Search for the cell housing the specified text and yield its (X, Y) center coordinate. 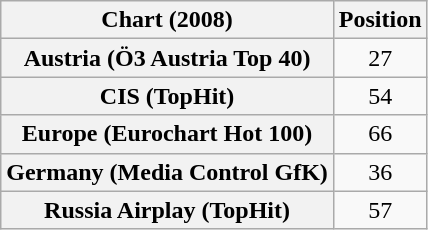
Position (380, 20)
27 (380, 58)
Russia Airplay (TopHit) (168, 210)
Austria (Ö3 Austria Top 40) (168, 58)
57 (380, 210)
36 (380, 172)
54 (380, 96)
Europe (Eurochart Hot 100) (168, 134)
CIS (TopHit) (168, 96)
66 (380, 134)
Chart (2008) (168, 20)
Germany (Media Control GfK) (168, 172)
